Identify which cell holds the provided text, then report its (x, y) central coordinate. 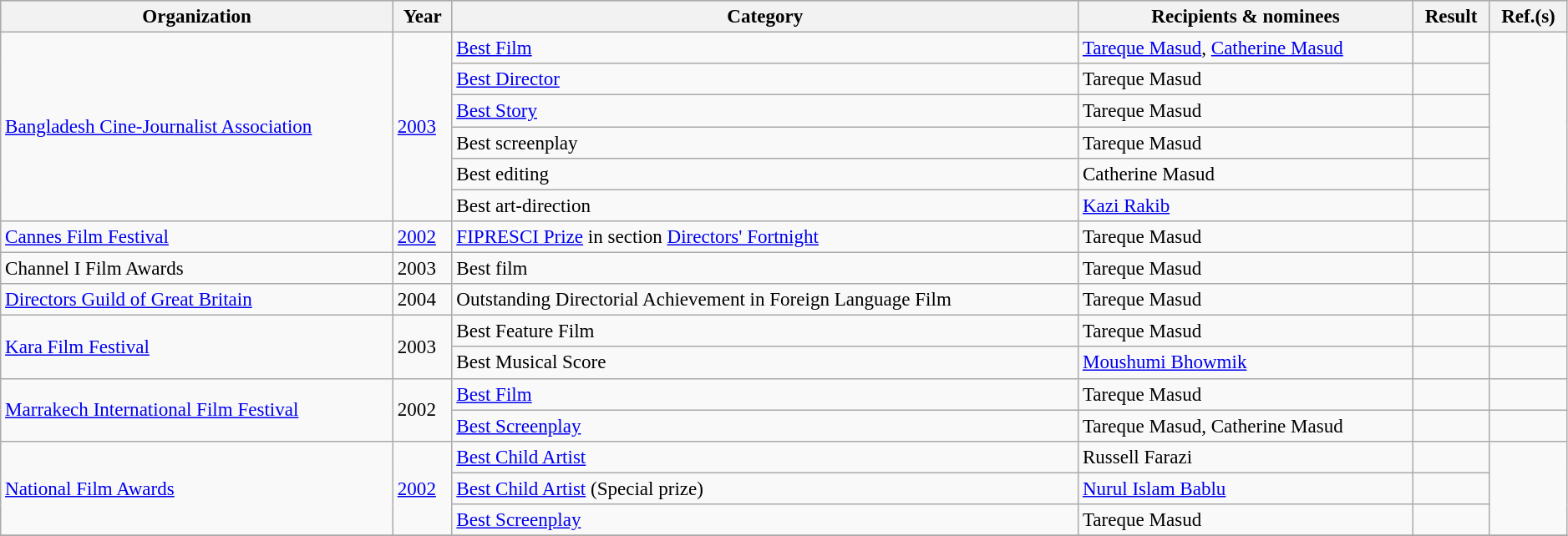
Marrakech International Film Festival (197, 409)
Kara Film Festival (197, 347)
Directors Guild of Great Britain (197, 300)
Ref.(s) (1529, 17)
Best editing (765, 174)
Best screenplay (765, 143)
Best Feature Film (765, 331)
Channel I Film Awards (197, 269)
Best Director (765, 79)
Organization (197, 17)
Nurul Islam Bablu (1246, 488)
Moushumi Bhowmik (1246, 363)
Recipients & nominees (1246, 17)
Outstanding Directorial Achievement in Foreign Language Film (765, 300)
FIPRESCI Prize in section Directors' Fortnight (765, 237)
Best Child Artist (765, 458)
National Film Awards (197, 489)
Best film (765, 269)
Best art-direction (765, 205)
Result (1450, 17)
Year (423, 17)
Cannes Film Festival (197, 237)
Best Musical Score (765, 363)
Bangladesh Cine-Journalist Association (197, 127)
Catherine Masud (1246, 174)
Category (765, 17)
Russell Farazi (1246, 458)
Best Story (765, 111)
Kazi Rakib (1246, 205)
2004 (423, 300)
Best Child Artist (Special prize) (765, 488)
